Provide the [x, y] coordinate of the cell's center where the given text is located.  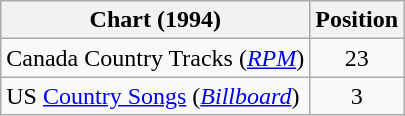
Chart (1994) [156, 20]
Canada Country Tracks (RPM) [156, 58]
Position [357, 20]
US Country Songs (Billboard) [156, 96]
3 [357, 96]
23 [357, 58]
